Output the [x, y] coordinate of the center of the cell containing the given text.  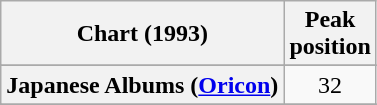
Peakposition [330, 34]
Chart (1993) [142, 34]
Japanese Albums (Oricon) [142, 85]
32 [330, 85]
